Identify which cell holds the provided text, then report its [x, y] central coordinate. 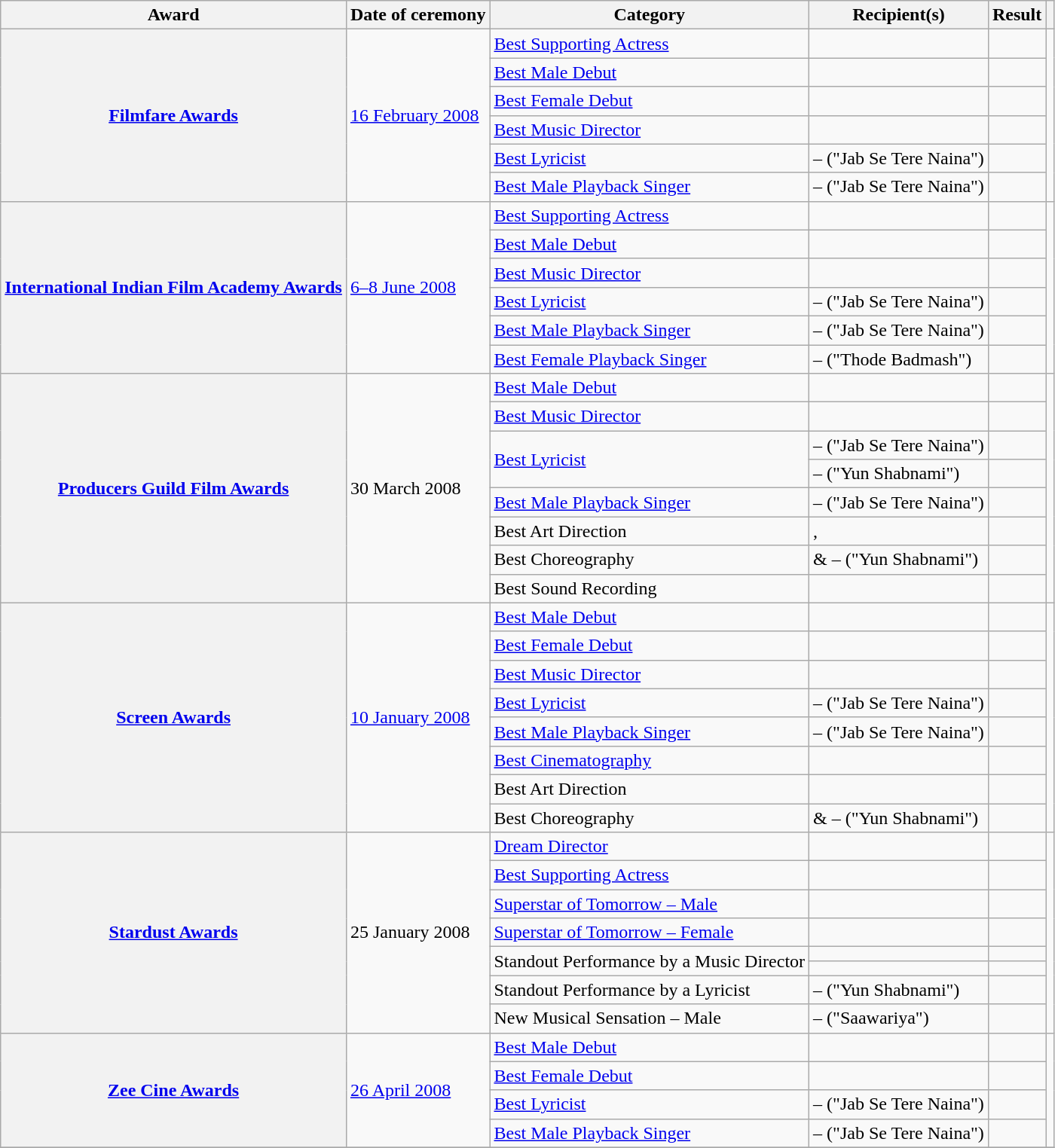
Best Sound Recording [650, 588]
Award [173, 15]
Stardust Awards [173, 933]
– ("Thode Badmash") [899, 359]
16 February 2008 [417, 115]
Producers Guild Film Awards [173, 488]
25 January 2008 [417, 933]
Result [1017, 15]
Best Female Playback Singer [650, 359]
30 March 2008 [417, 488]
Category [650, 15]
International Indian Film Academy Awards [173, 287]
Filmfare Awards [173, 115]
Recipient(s) [899, 15]
Zee Cine Awards [173, 1090]
Screen Awards [173, 717]
10 January 2008 [417, 717]
26 April 2008 [417, 1090]
Superstar of Tomorrow – Male [650, 904]
Date of ceremony [417, 15]
6–8 June 2008 [417, 287]
– ("Saawariya") [899, 1018]
, [899, 531]
Standout Performance by a Music Director [650, 961]
Superstar of Tomorrow – Female [650, 933]
Best Cinematography [650, 760]
Standout Performance by a Lyricist [650, 990]
New Musical Sensation – Male [650, 1018]
Dream Director [650, 847]
